Determine the (X, Y) coordinate at the center of the cell enclosing the given text.  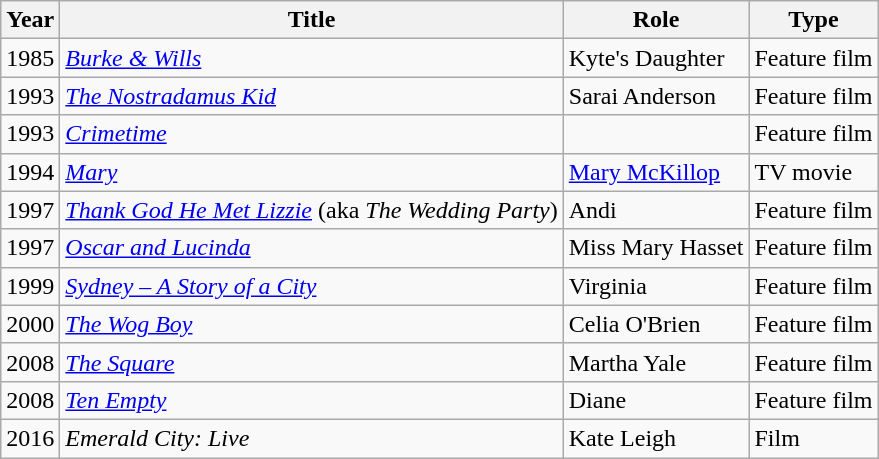
2000 (30, 324)
Oscar and Lucinda (312, 248)
Mary (312, 172)
Sarai Anderson (656, 96)
Burke & Wills (312, 58)
Crimetime (312, 134)
1999 (30, 286)
Mary McKillop (656, 172)
Role (656, 20)
Virginia (656, 286)
Kyte's Daughter (656, 58)
Thank God He Met Lizzie (aka The Wedding Party) (312, 210)
TV movie (814, 172)
1985 (30, 58)
2016 (30, 438)
Film (814, 438)
Emerald City: Live (312, 438)
The Nostradamus Kid (312, 96)
Ten Empty (312, 400)
Martha Yale (656, 362)
Title (312, 20)
Year (30, 20)
The Square (312, 362)
The Wog Boy (312, 324)
Andi (656, 210)
Miss Mary Hasset (656, 248)
Type (814, 20)
Diane (656, 400)
Celia O'Brien (656, 324)
1994 (30, 172)
Sydney – A Story of a City (312, 286)
Kate Leigh (656, 438)
